Scan for the cell matching the given text and deliver its (x, y) coordinate at center. 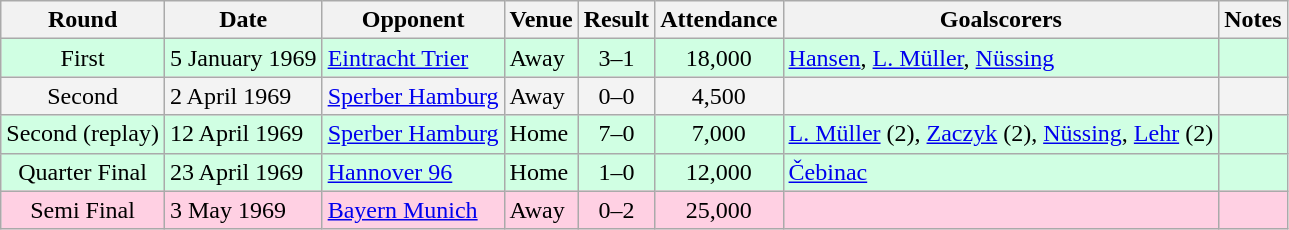
Notes (1253, 20)
7,000 (719, 134)
1–0 (616, 172)
Date (243, 20)
L. Müller (2), Zaczyk (2), Nüssing, Lehr (2) (1001, 134)
3–1 (616, 58)
Second (replay) (83, 134)
23 April 1969 (243, 172)
Goalscorers (1001, 20)
Hannover 96 (413, 172)
2 April 1969 (243, 96)
0–0 (616, 96)
Venue (541, 20)
5 January 1969 (243, 58)
Result (616, 20)
Semi Final (83, 210)
12 April 1969 (243, 134)
12,000 (719, 172)
First (83, 58)
25,000 (719, 210)
Čebinac (1001, 172)
18,000 (719, 58)
3 May 1969 (243, 210)
Second (83, 96)
Round (83, 20)
4,500 (719, 96)
7–0 (616, 134)
Hansen, L. Müller, Nüssing (1001, 58)
Attendance (719, 20)
0–2 (616, 210)
Quarter Final (83, 172)
Opponent (413, 20)
Bayern Munich (413, 210)
Eintracht Trier (413, 58)
